For the text-containing cell, return its midpoint in (X, Y) coordinate format. 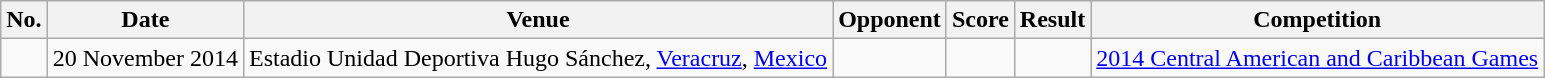
Date (145, 20)
Opponent (890, 20)
Estadio Unidad Deportiva Hugo Sánchez, Veracruz, Mexico (538, 58)
Score (980, 20)
Result (1052, 20)
2014 Central American and Caribbean Games (1318, 58)
20 November 2014 (145, 58)
Venue (538, 20)
No. (24, 20)
Competition (1318, 20)
